Pinpoint the cell where the given text exists, returning its (x, y) midpoint coordinate. 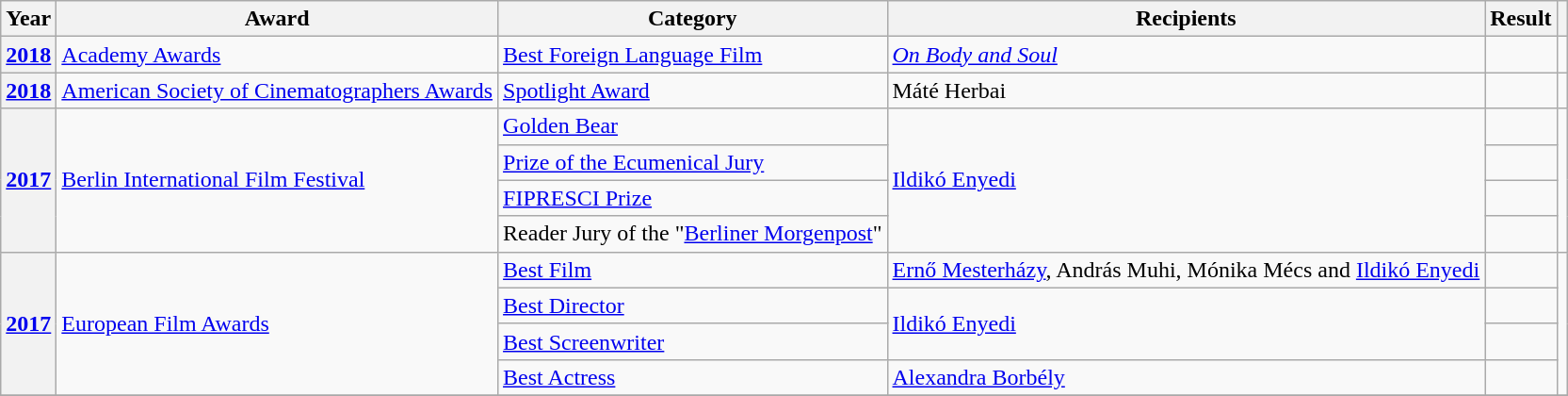
Máté Herbai (1187, 91)
Academy Awards (277, 55)
Best Actress (693, 377)
American Society of Cinematographers Awards (277, 91)
Category (693, 19)
Spotlight Award (693, 91)
Award (277, 19)
Year (28, 19)
Best Foreign Language Film (693, 55)
Ernő Mesterházy, András Muhi, Mónika Mécs and Ildikó Enyedi (1187, 270)
FIPRESCI Prize (693, 198)
Best Film (693, 270)
Berlin International Film Festival (277, 180)
European Film Awards (277, 323)
Best Director (693, 305)
Recipients (1187, 19)
Golden Bear (693, 126)
Result (1521, 19)
Best Screenwriter (693, 341)
Alexandra Borbély (1187, 377)
Prize of the Ecumenical Jury (693, 162)
Reader Jury of the "Berliner Morgenpost" (693, 234)
On Body and Soul (1187, 55)
